For the text-containing cell, return its midpoint in (x, y) coordinate format. 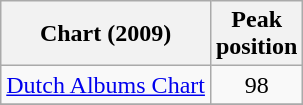
Peakposition (256, 34)
Chart (2009) (106, 34)
98 (256, 85)
Dutch Albums Chart (106, 85)
